Identify which cell holds the provided text, then report its [X, Y] central coordinate. 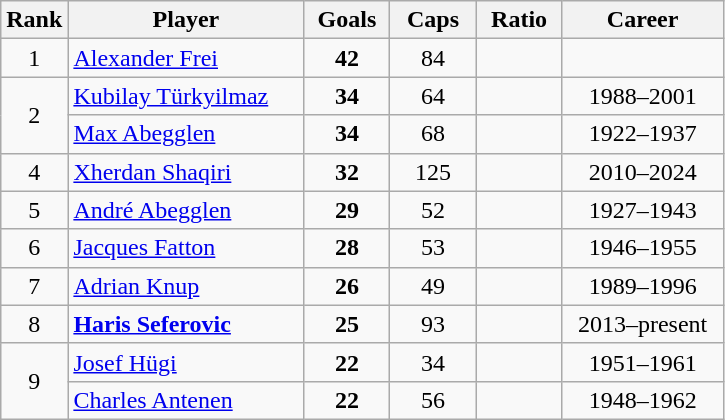
1989–1996 [642, 286]
Xherdan Shaqiri [186, 172]
Josef Hügi [186, 362]
Rank [34, 20]
2010–2024 [642, 172]
Alexander Frei [186, 58]
1988–2001 [642, 96]
93 [433, 324]
1951–1961 [642, 362]
4 [34, 172]
64 [433, 96]
49 [433, 286]
32 [347, 172]
André Abegglen [186, 210]
68 [433, 134]
9 [34, 381]
7 [34, 286]
1922–1937 [642, 134]
1948–1962 [642, 400]
5 [34, 210]
Ratio [519, 20]
53 [433, 248]
84 [433, 58]
Adrian Knup [186, 286]
2 [34, 115]
125 [433, 172]
1 [34, 58]
8 [34, 324]
Max Abegglen [186, 134]
1946–1955 [642, 248]
Kubilay Türkyilmaz [186, 96]
2013–present [642, 324]
Career [642, 20]
29 [347, 210]
Charles Antenen [186, 400]
42 [347, 58]
1927–1943 [642, 210]
Jacques Fatton [186, 248]
Player [186, 20]
28 [347, 248]
Goals [347, 20]
Haris Seferovic [186, 324]
56 [433, 400]
52 [433, 210]
6 [34, 248]
25 [347, 324]
Caps [433, 20]
26 [347, 286]
